Locate the cell with the specified text and output its (x, y) center coordinate. 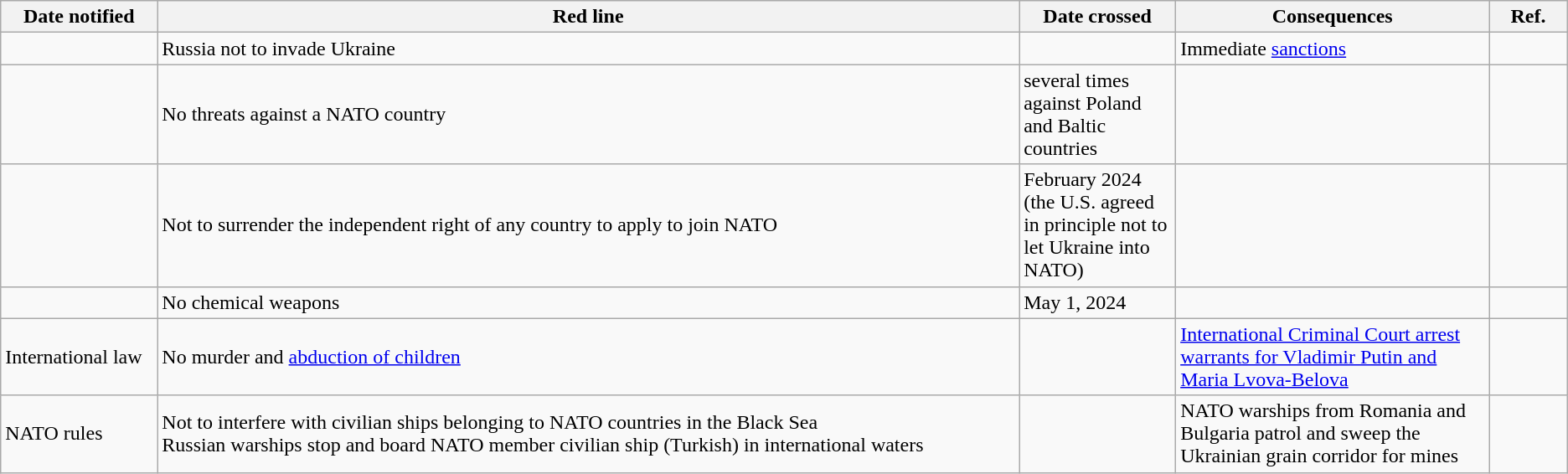
Date crossed (1097, 17)
No threats against a NATO country (588, 114)
Russia not to invade Ukraine (588, 49)
Date notified (79, 17)
May 1, 2024 (1097, 302)
No chemical weapons (588, 302)
Consequences (1333, 17)
International law (79, 357)
Immediate sanctions (1333, 49)
February 2024 (the U.S. agreed in principle not to let Ukraine into NATO) (1097, 225)
No murder and abduction of children (588, 357)
NATO rules (79, 434)
International Criminal Court arrest warrants for Vladimir Putin and Maria Lvova-Belova (1333, 357)
Ref. (1529, 17)
Not to surrender the independent right of any country to apply to join NATO (588, 225)
several times against Poland and Baltic countries (1097, 114)
Red line (588, 17)
NATO warships from Romania and Bulgaria patrol and sweep the Ukrainian grain corridor for mines (1333, 434)
